Find where the given text appears and provide that cell's center as (X, Y) coordinate. 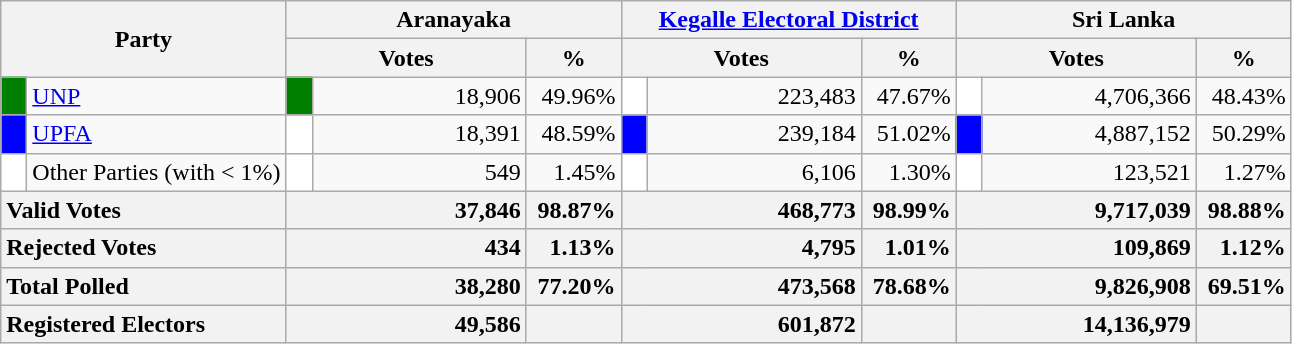
Valid Votes (144, 210)
69.51% (1244, 286)
1.13% (574, 248)
434 (406, 248)
6,106 (754, 172)
98.87% (574, 210)
Party (144, 39)
48.59% (574, 134)
Registered Electors (144, 324)
601,872 (741, 324)
Aranayaka (454, 20)
1.27% (1244, 172)
Total Polled (144, 286)
1.30% (908, 172)
Other Parties (with < 1%) (156, 172)
UNP (156, 96)
18,391 (419, 134)
48.43% (1244, 96)
18,906 (419, 96)
49,586 (406, 324)
4,795 (741, 248)
50.29% (1244, 134)
77.20% (574, 286)
549 (419, 172)
223,483 (754, 96)
9,826,908 (1076, 286)
49.96% (574, 96)
38,280 (406, 286)
Sri Lanka (1124, 20)
1.12% (1244, 248)
239,184 (754, 134)
78.68% (908, 286)
1.01% (908, 248)
109,869 (1076, 248)
4,706,366 (1089, 96)
9,717,039 (1076, 210)
468,773 (741, 210)
14,136,979 (1076, 324)
4,887,152 (1089, 134)
Kegalle Electoral District (788, 20)
51.02% (908, 134)
47.67% (908, 96)
473,568 (741, 286)
123,521 (1089, 172)
UPFA (156, 134)
1.45% (574, 172)
98.88% (1244, 210)
Rejected Votes (144, 248)
37,846 (406, 210)
98.99% (908, 210)
